From the cell containing the given text, extract its center point as [x, y] coordinate. 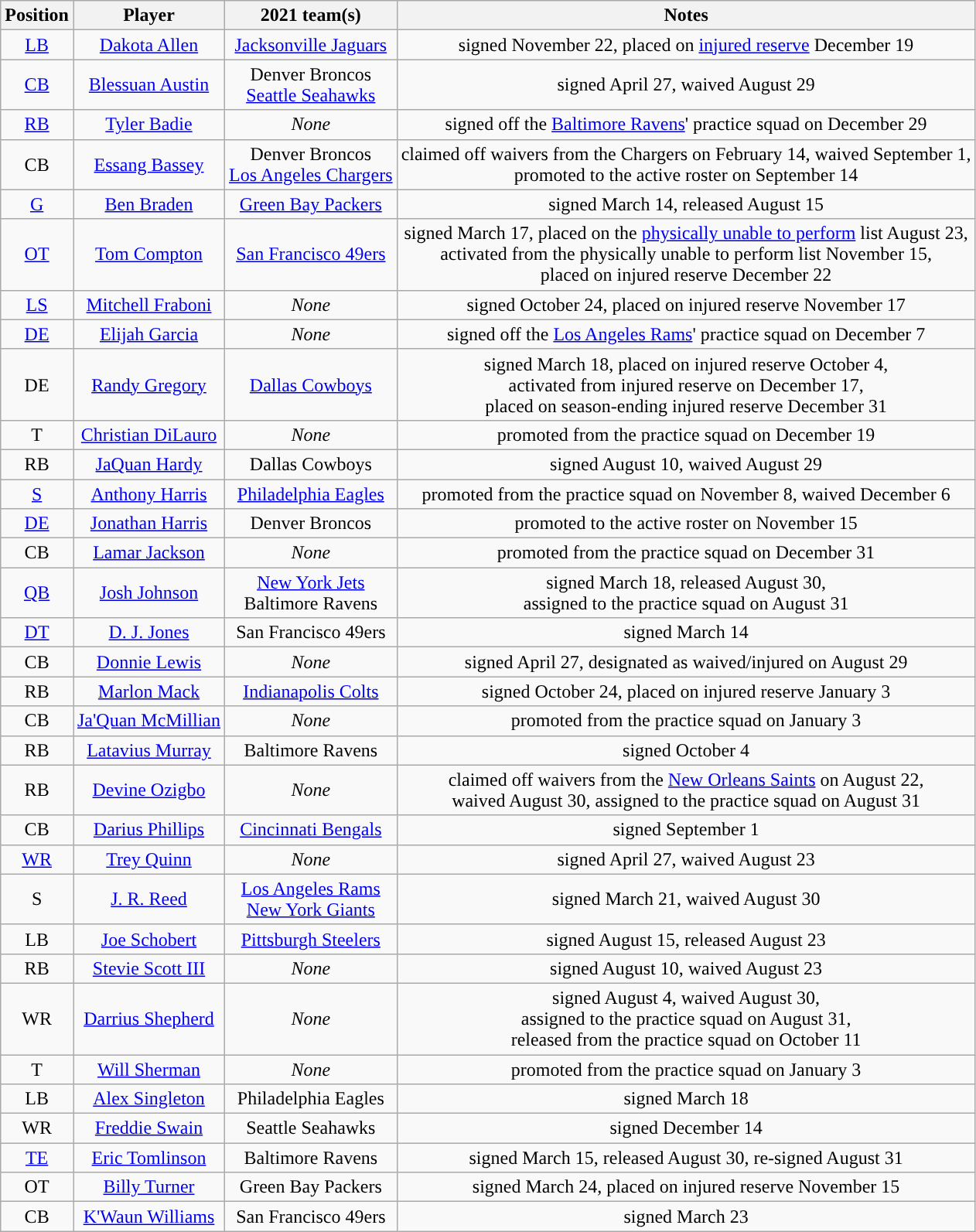
Christian DiLauro [148, 435]
signed August 4, waived August 30,assigned to the practice squad on August 31,released from the practice squad on October 11 [686, 1019]
signed March 18 [686, 1099]
Seattle Seahawks [311, 1128]
K'Waun Williams [148, 1217]
Trey Quinn [148, 859]
Josh Johnson [148, 592]
J. R. Reed [148, 899]
signed March 18, released August 30,assigned to the practice squad on August 31 [686, 592]
Marlon Mack [148, 691]
D. J. Jones [148, 633]
Lamar Jackson [148, 553]
Player [148, 15]
signed November 22, placed on injured reserve December 19 [686, 45]
promoted from the practice squad on December 31 [686, 553]
Jonathan Harris [148, 524]
promoted to the active roster on November 15 [686, 524]
signed October 4 [686, 750]
Denver BroncosSeattle Seahawks [311, 85]
New York JetsBaltimore Ravens [311, 592]
Darius Phillips [148, 830]
Alex Singleton [148, 1099]
Elijah Garcia [148, 334]
claimed off waivers from the New Orleans Saints on August 22, waived August 30, assigned to the practice squad on August 31 [686, 790]
signed March 21, waived August 30 [686, 899]
Darrius Shepherd [148, 1019]
LS [37, 305]
Mitchell Fraboni [148, 305]
claimed off waivers from the Chargers on February 14, waived September 1,promoted to the active roster on September 14 [686, 164]
Notes [686, 15]
Billy Turner [148, 1187]
signed October 24, placed on injured reserve November 17 [686, 305]
Donnie Lewis [148, 662]
signed August 10, waived August 23 [686, 968]
signed April 27, waived August 29 [686, 85]
signed September 1 [686, 830]
signed March 15, released August 30, re-signed August 31 [686, 1158]
Anthony Harris [148, 494]
Dakota Allen [148, 45]
signed March 14, released August 15 [686, 204]
G [37, 204]
signed August 15, released August 23 [686, 939]
Los Angeles RamsNew York Giants [311, 899]
Stevie Scott III [148, 968]
Essang Bassey [148, 164]
QB [37, 592]
TE [37, 1158]
signed March 23 [686, 1217]
promoted from the practice squad on December 19 [686, 435]
signed off the Los Angeles Rams' practice squad on December 7 [686, 334]
signed March 14 [686, 633]
signed April 27, designated as waived/injured on August 29 [686, 662]
Freddie Swain [148, 1128]
promoted from the practice squad on November 8, waived December 6 [686, 494]
Denver BroncosLos Angeles Chargers [311, 164]
Randy Gregory [148, 384]
Position [37, 15]
Devine Ozigbo [148, 790]
Eric Tomlinson [148, 1158]
Jacksonville Jaguars [311, 45]
Indianapolis Colts [311, 691]
Will Sherman [148, 1070]
Ben Braden [148, 204]
signed March 24, placed on injured reserve November 15 [686, 1187]
Blessuan Austin [148, 85]
signed April 27, waived August 23 [686, 859]
Tyler Badie [148, 125]
Cincinnati Bengals [311, 830]
signed August 10, waived August 29 [686, 464]
Tom Compton [148, 254]
Joe Schobert [148, 939]
Ja'Quan McMillian [148, 721]
signed off the Baltimore Ravens' practice squad on December 29 [686, 125]
signed October 24, placed on injured reserve January 3 [686, 691]
signed December 14 [686, 1128]
JaQuan Hardy [148, 464]
Denver Broncos [311, 524]
Latavius Murray [148, 750]
DT [37, 633]
Pittsburgh Steelers [311, 939]
2021 team(s) [311, 15]
